Return the (X, Y) coordinate for the center point of the cell that contains the specified text.  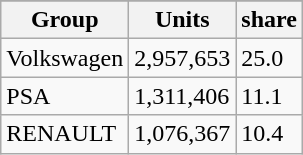
Volkswagen (65, 58)
PSA (65, 96)
1,076,367 (182, 134)
25.0 (270, 58)
2,957,653 (182, 58)
10.4 (270, 134)
share (270, 20)
1,311,406 (182, 96)
11.1 (270, 96)
Units (182, 20)
RENAULT (65, 134)
Group (65, 20)
